Scan for the cell matching the given text and deliver its (X, Y) coordinate at center. 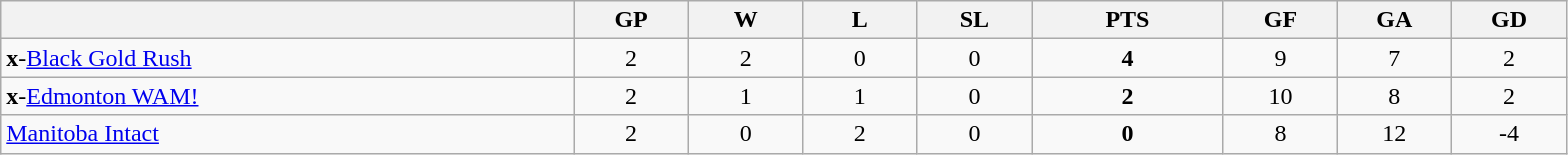
L (860, 20)
W (745, 20)
12 (1395, 134)
x-Edmonton WAM! (287, 96)
PTS (1128, 20)
GF (1280, 20)
7 (1395, 58)
GA (1395, 20)
4 (1128, 58)
GP (631, 20)
9 (1280, 58)
-4 (1509, 134)
10 (1280, 96)
x-Black Gold Rush (287, 58)
Manitoba Intact (287, 134)
GD (1509, 20)
SL (974, 20)
